Identify which cell holds the provided text, then report its [x, y] central coordinate. 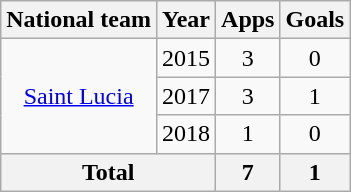
Year [186, 20]
National team [79, 20]
2018 [186, 134]
Goals [315, 20]
Apps [248, 20]
2017 [186, 96]
Saint Lucia [79, 96]
2015 [186, 58]
7 [248, 172]
Total [108, 172]
